For the text-containing cell, return its midpoint in (X, Y) coordinate format. 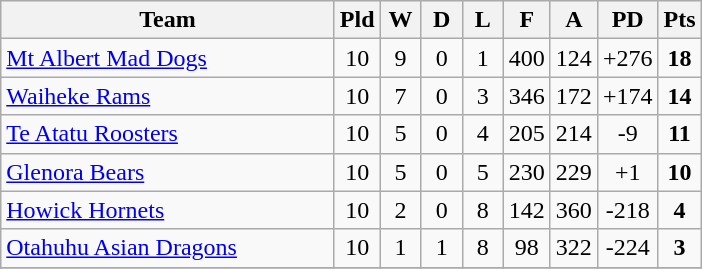
124 (574, 58)
-224 (628, 248)
-218 (628, 210)
+174 (628, 96)
Te Atatu Roosters (168, 134)
230 (526, 172)
Glenora Bears (168, 172)
346 (526, 96)
Mt Albert Mad Dogs (168, 58)
A (574, 20)
98 (526, 248)
214 (574, 134)
7 (400, 96)
Otahuhu Asian Dragons (168, 248)
400 (526, 58)
18 (680, 58)
PD (628, 20)
Pts (680, 20)
Pld (357, 20)
Team (168, 20)
360 (574, 210)
L (482, 20)
11 (680, 134)
Waiheke Rams (168, 96)
14 (680, 96)
+276 (628, 58)
F (526, 20)
-9 (628, 134)
205 (526, 134)
9 (400, 58)
D (442, 20)
Howick Hornets (168, 210)
W (400, 20)
229 (574, 172)
2 (400, 210)
+1 (628, 172)
172 (574, 96)
142 (526, 210)
322 (574, 248)
